Return the [x, y] coordinate for the center point of the cell that contains the specified text.  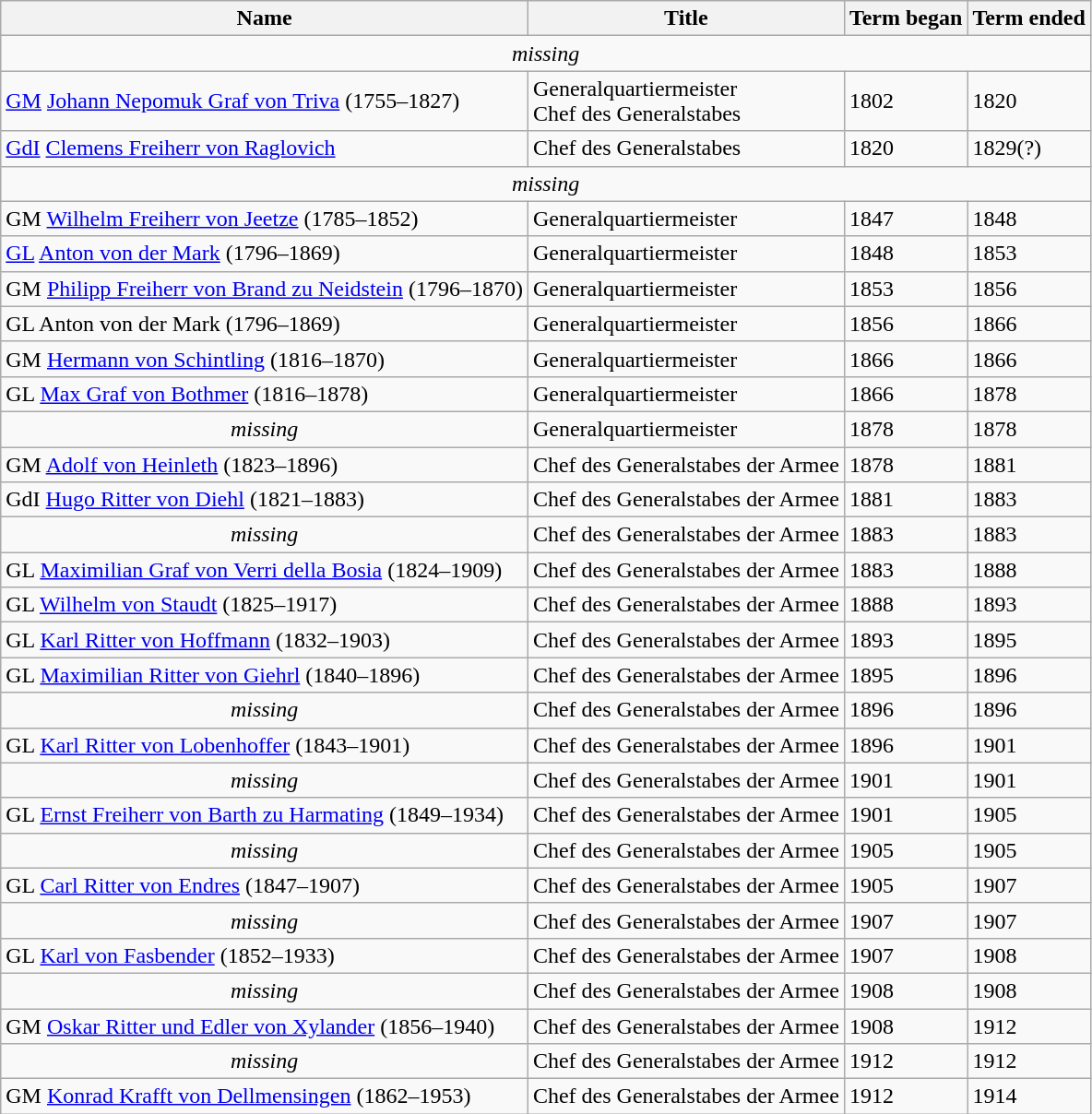
GM Adolf von Heinleth (1823–1896) [265, 464]
1802 [906, 101]
GeneralquartiermeisterChef des Generalstabes [686, 101]
1829(?) [1029, 148]
Title [686, 18]
GM Konrad Krafft von Dellmensingen (1862–1953) [265, 1096]
GM Oskar Ritter und Edler von Xylander (1856–1940) [265, 1026]
GdI Hugo Ritter von Diehl (1821–1883) [265, 500]
GL Ernst Freiherr von Barth zu Harmating (1849–1934) [265, 815]
GL Maximilian Graf von Verri della Bosia (1824–1909) [265, 570]
1914 [1029, 1096]
GL Karl Ritter von Lobenhoffer (1843–1901) [265, 745]
Term ended [1029, 18]
GL Max Graf von Bothmer (1816–1878) [265, 394]
GM Hermann von Schintling (1816–1870) [265, 359]
Chef des Generalstabes [686, 148]
GM Philipp Freiherr von Brand zu Neidstein (1796–1870) [265, 289]
1847 [906, 219]
GL Wilhelm von Staudt (1825–1917) [265, 605]
GL Karl Ritter von Hoffmann (1832–1903) [265, 640]
GM Wilhelm Freiherr von Jeetze (1785–1852) [265, 219]
Name [265, 18]
GL Carl Ritter von Endres (1847–1907) [265, 885]
GM Johann Nepomuk Graf von Triva (1755–1827) [265, 101]
GL Maximilian Ritter von Giehrl (1840–1896) [265, 675]
Term began [906, 18]
GL Karl von Fasbender (1852–1933) [265, 955]
GdI Clemens Freiherr von Raglovich [265, 148]
